Pinpoint the cell where the given text exists, returning its (x, y) midpoint coordinate. 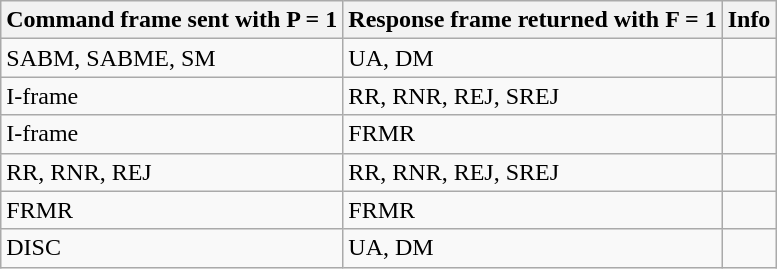
RR, RNR, REJ (172, 172)
Info (749, 20)
DISC (172, 248)
SABM, SABME, SM (172, 58)
Response frame returned with F = 1 (532, 20)
Command frame sent with P = 1 (172, 20)
